Scan for the cell matching the given text and deliver its (X, Y) coordinate at center. 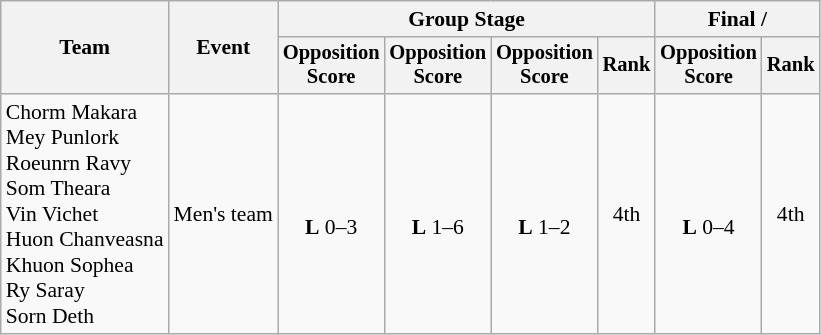
Men's team (224, 214)
Final / (737, 19)
Event (224, 48)
L 1–2 (544, 214)
Chorm MakaraMey PunlorkRoeunrn RavySom ThearaVin VichetHuon ChanveasnaKhuon SopheaRy SaraySorn Deth (85, 214)
Group Stage (466, 19)
L 0–3 (332, 214)
Team (85, 48)
L 0–4 (708, 214)
L 1–6 (438, 214)
